Provide the [X, Y] coordinate of the cell's center where the given text is located.  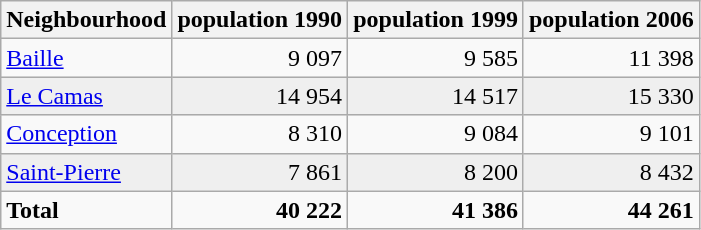
8 310 [260, 134]
41 386 [436, 210]
8 432 [611, 172]
population 1990 [260, 20]
7 861 [260, 172]
8 200 [436, 172]
Baille [86, 58]
Conception [86, 134]
9 101 [611, 134]
Le Camas [86, 96]
Saint-Pierre [86, 172]
15 330 [611, 96]
14 954 [260, 96]
population 1999 [436, 20]
Neighbourhood [86, 20]
population 2006 [611, 20]
11 398 [611, 58]
44 261 [611, 210]
9 585 [436, 58]
9 097 [260, 58]
9 084 [436, 134]
14 517 [436, 96]
40 222 [260, 210]
Total [86, 210]
